Capture the cell that displays the provided text and extract its (x, y) central coordinate. 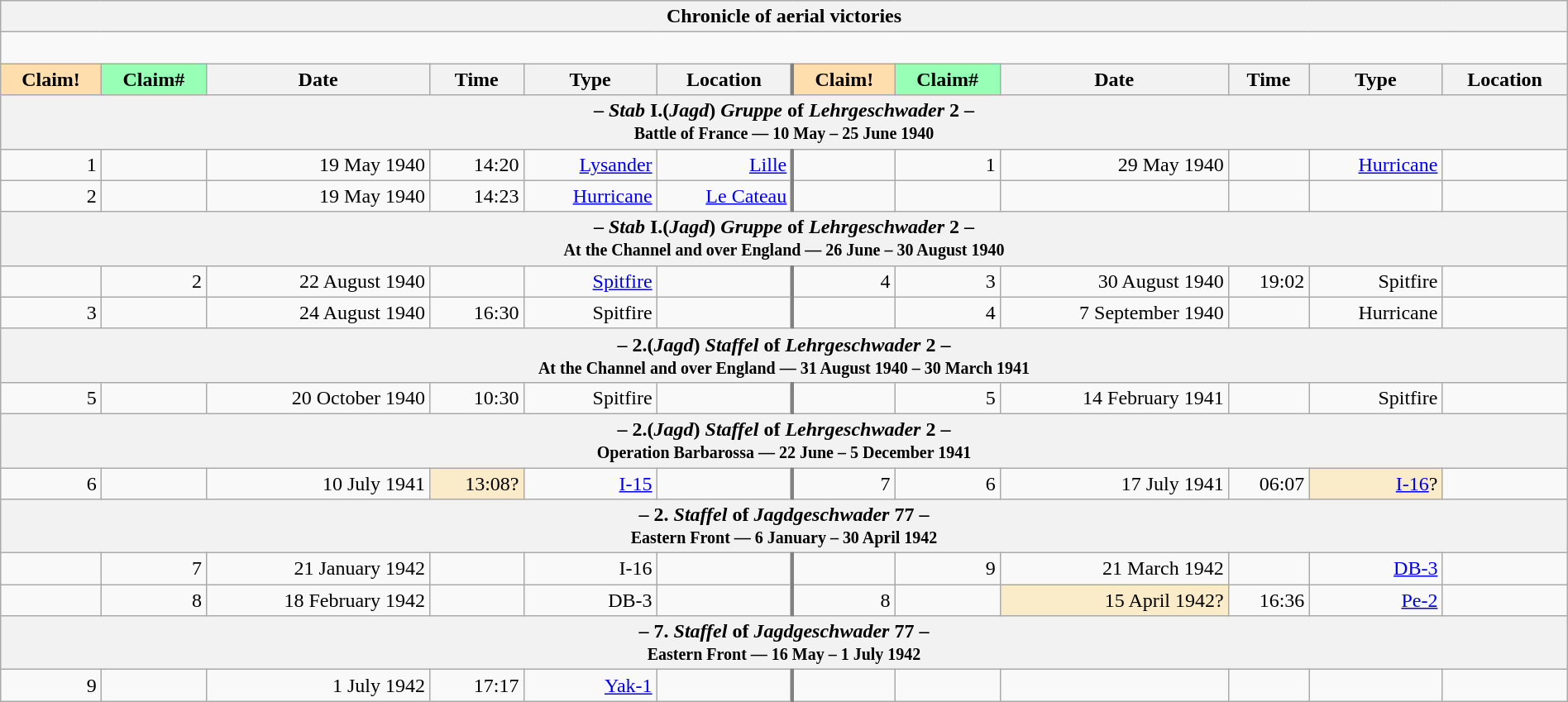
Yak-1 (590, 685)
14 February 1941 (1114, 398)
– 2.(Jagd) Staffel of Lehrgeschwader 2 –Operation Barbarossa — 22 June – 5 December 1941 (784, 440)
Lysander (590, 165)
14:20 (476, 165)
21 January 1942 (318, 569)
29 May 1940 (1114, 165)
21 March 1942 (1114, 569)
20 October 1940 (318, 398)
– 7. Staffel of Jagdgeschwader 77 –Eastern Front — 16 May – 1 July 1942 (784, 643)
17 July 1941 (1114, 484)
10 July 1941 (318, 484)
I-16? (1376, 484)
Pe-2 (1376, 600)
22 August 1940 (318, 281)
– Stab I.(Jagd) Gruppe of Lehrgeschwader 2 –Battle of France — 10 May – 25 June 1940 (784, 122)
30 August 1940 (1114, 281)
– 2. Staffel of Jagdgeschwader 77 –Eastern Front — 6 January – 30 April 1942 (784, 526)
16:36 (1269, 600)
19:02 (1269, 281)
– Stab I.(Jagd) Gruppe of Lehrgeschwader 2 –At the Channel and over England — 26 June – 30 August 1940 (784, 238)
Lille (724, 165)
14:23 (476, 196)
24 August 1940 (318, 313)
10:30 (476, 398)
Chronicle of aerial victories (784, 17)
18 February 1942 (318, 600)
I-16 (590, 569)
7 September 1940 (1114, 313)
16:30 (476, 313)
06:07 (1269, 484)
17:17 (476, 685)
– 2.(Jagd) Staffel of Lehrgeschwader 2 –At the Channel and over England — 31 August 1940 – 30 March 1941 (784, 356)
13:08? (476, 484)
I-15 (590, 484)
15 April 1942? (1114, 600)
1 July 1942 (318, 685)
Le Cateau (724, 196)
